Determine the (x, y) coordinate at the center of the cell enclosing the given text.  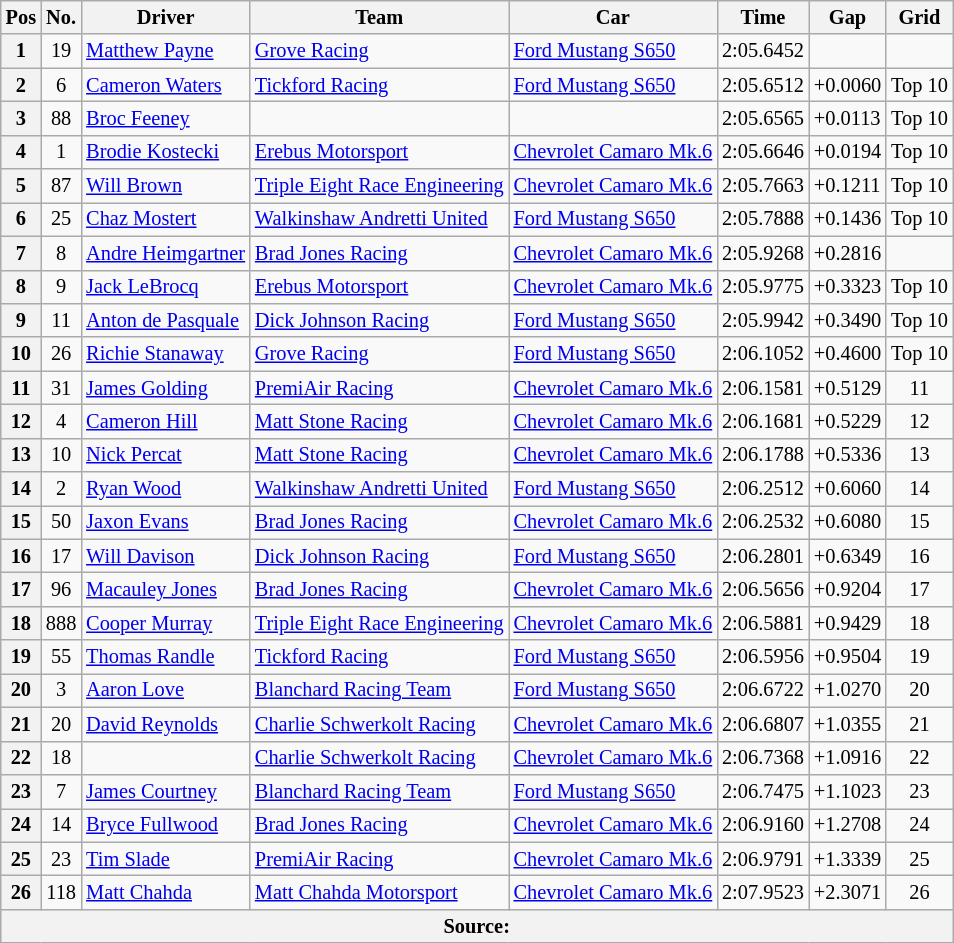
Car (613, 17)
+0.5336 (848, 455)
Andre Heimgartner (166, 253)
2:06.7368 (763, 758)
+0.0194 (848, 152)
+0.9429 (848, 623)
2:05.6452 (763, 51)
David Reynolds (166, 724)
+1.0916 (848, 758)
+0.1436 (848, 219)
+0.1211 (848, 186)
2:06.9160 (763, 825)
Anton de Pasquale (166, 320)
Bryce Fullwood (166, 825)
2:06.1581 (763, 388)
2:06.1052 (763, 354)
Source: (477, 926)
+0.5129 (848, 388)
Broc Feeney (166, 118)
118 (61, 892)
Ryan Wood (166, 489)
2:05.6512 (763, 85)
55 (61, 657)
Macauley Jones (166, 589)
2:05.7888 (763, 219)
2:05.6565 (763, 118)
2:06.5881 (763, 623)
Driver (166, 17)
Grid (920, 17)
Chaz Mostert (166, 219)
Tim Slade (166, 859)
Nick Percat (166, 455)
2:06.5956 (763, 657)
2:05.6646 (763, 152)
2:05.9942 (763, 320)
+0.4600 (848, 354)
James Courtney (166, 791)
2:06.1788 (763, 455)
Aaron Love (166, 690)
+0.9504 (848, 657)
+0.5229 (848, 421)
2:06.6722 (763, 690)
2:05.7663 (763, 186)
Jaxon Evans (166, 522)
+1.3339 (848, 859)
James Golding (166, 388)
+1.1023 (848, 791)
+0.6060 (848, 489)
87 (61, 186)
Brodie Kostecki (166, 152)
2:07.9523 (763, 892)
+0.2816 (848, 253)
2:06.6807 (763, 724)
+0.6080 (848, 522)
+0.9204 (848, 589)
88 (61, 118)
+0.0060 (848, 85)
2:06.5656 (763, 589)
+1.2708 (848, 825)
5 (21, 186)
96 (61, 589)
+0.3490 (848, 320)
2:06.2532 (763, 522)
+1.0355 (848, 724)
Cameron Hill (166, 421)
Matt Chahda Motorsport (380, 892)
Richie Stanaway (166, 354)
2:06.2512 (763, 489)
2:05.9775 (763, 287)
Thomas Randle (166, 657)
2:05.9268 (763, 253)
Pos (21, 17)
Matt Chahda (166, 892)
31 (61, 388)
+1.0270 (848, 690)
2:06.7475 (763, 791)
Cooper Murray (166, 623)
+0.0113 (848, 118)
Matthew Payne (166, 51)
+2.3071 (848, 892)
Gap (848, 17)
+0.3323 (848, 287)
Cameron Waters (166, 85)
Jack LeBrocq (166, 287)
Will Brown (166, 186)
2:06.1681 (763, 421)
2:06.2801 (763, 556)
No. (61, 17)
2:06.9791 (763, 859)
Time (763, 17)
+0.6349 (848, 556)
50 (61, 522)
Team (380, 17)
888 (61, 623)
Will Davison (166, 556)
